Locate the cell with the specified text and output its (X, Y) center coordinate. 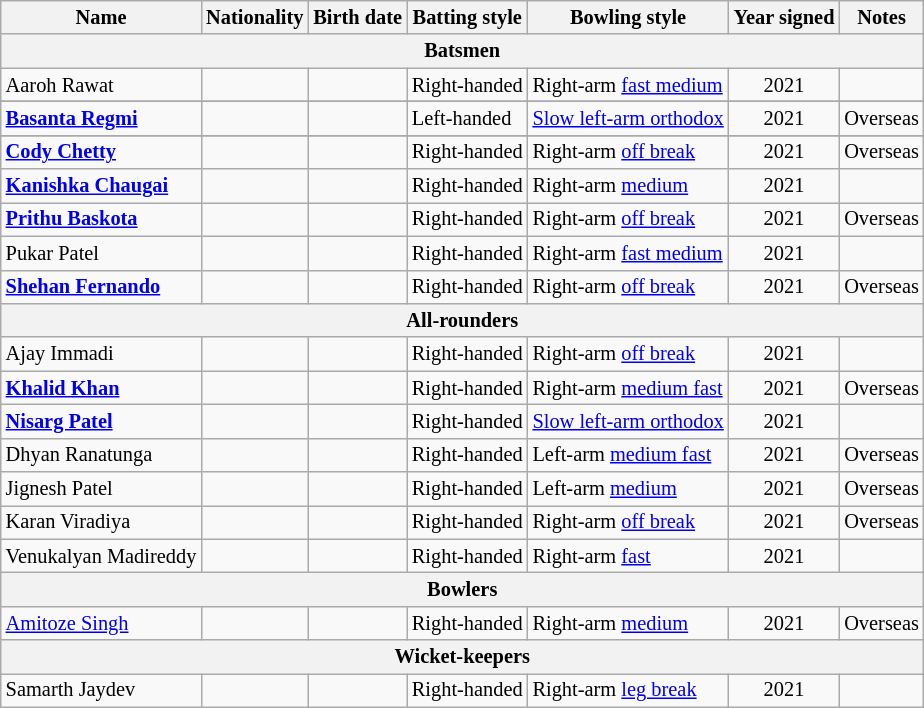
Amitoze Singh (101, 623)
Jignesh Patel (101, 489)
Nationality (254, 17)
Cody Chetty (101, 152)
Basanta Regmi (101, 118)
Name (101, 17)
Venukalyan Madireddy (101, 556)
Year signed (784, 17)
Samarth Jaydev (101, 690)
Aaroh Rawat (101, 85)
Shehan Fernando (101, 287)
Right-arm fast (628, 556)
Wicket-keepers (462, 657)
Dhyan Ranatunga (101, 455)
Kanishka Chaugai (101, 186)
Left-arm medium fast (628, 455)
Notes (881, 17)
Karan Viradiya (101, 522)
Right-arm medium fast (628, 388)
All-rounders (462, 320)
Batsmen (462, 51)
Bowling style (628, 17)
Right-arm leg break (628, 690)
Pukar Patel (101, 253)
Nisarg Patel (101, 421)
Prithu Baskota (101, 219)
Ajay Immadi (101, 354)
Birth date (358, 17)
Left-handed (468, 118)
Khalid Khan (101, 388)
Left-arm medium (628, 489)
Bowlers (462, 589)
Batting style (468, 17)
